Detect which cell encompasses the target text, then output its [X, Y] center coordinate. 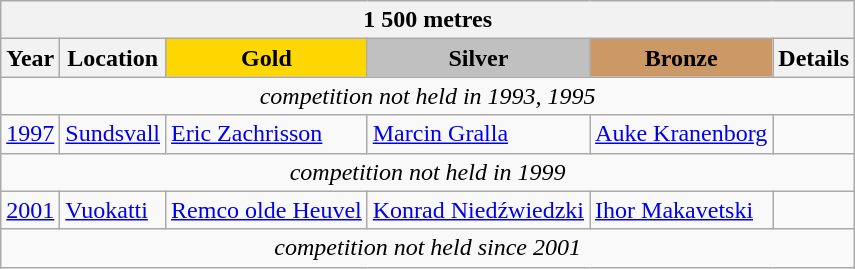
Eric Zachrisson [267, 134]
Gold [267, 58]
Marcin Gralla [478, 134]
competition not held since 2001 [428, 248]
1997 [30, 134]
2001 [30, 210]
Vuokatti [113, 210]
Silver [478, 58]
Bronze [682, 58]
Auke Kranenborg [682, 134]
competition not held in 1999 [428, 172]
Year [30, 58]
Details [814, 58]
Sundsvall [113, 134]
Konrad Niedźwiedzki [478, 210]
Remco olde Heuvel [267, 210]
1 500 metres [428, 20]
competition not held in 1993, 1995 [428, 96]
Location [113, 58]
Ihor Makavetski [682, 210]
